Pinpoint the cell where the given text exists, returning its (X, Y) midpoint coordinate. 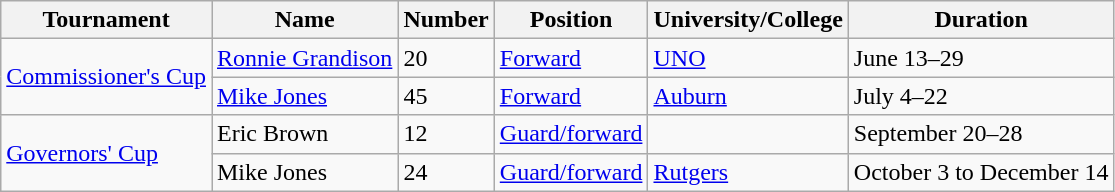
Rutgers (748, 172)
Position (571, 20)
Duration (981, 20)
Eric Brown (305, 134)
45 (446, 96)
12 (446, 134)
Governors' Cup (106, 153)
July 4–22 (981, 96)
Commissioner's Cup (106, 77)
University/College (748, 20)
Tournament (106, 20)
June 13–29 (981, 58)
Name (305, 20)
24 (446, 172)
Auburn (748, 96)
20 (446, 58)
UNO (748, 58)
Number (446, 20)
September 20–28 (981, 134)
Ronnie Grandison (305, 58)
October 3 to December 14 (981, 172)
